Provide the [X, Y] coordinate of the cell's center where the given text is located.  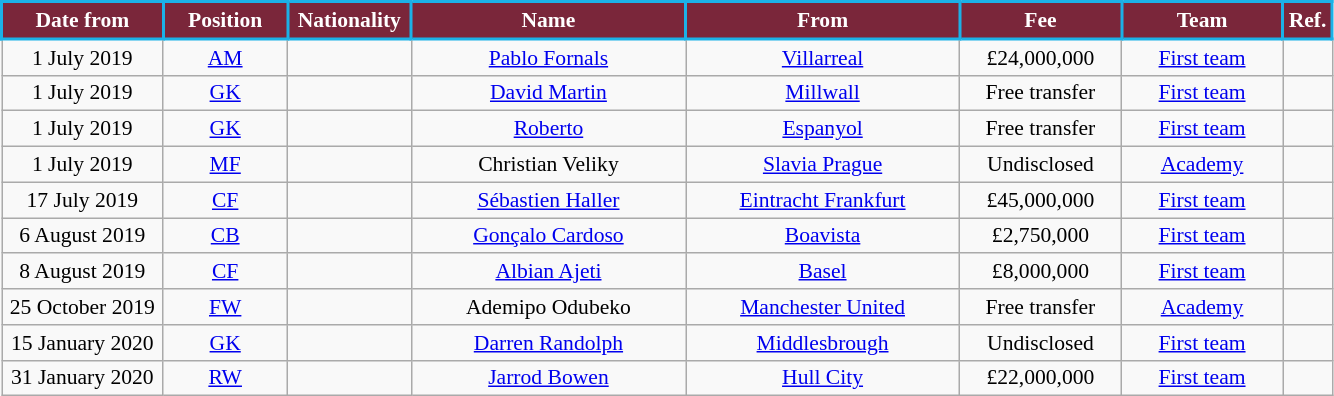
Darren Randolph [548, 343]
Ref. [1308, 20]
AM [225, 57]
£45,000,000 [1041, 200]
Date from [83, 20]
15 January 2020 [83, 343]
31 January 2020 [83, 378]
CB [225, 236]
Villarreal [823, 57]
MF [225, 165]
From [823, 20]
FW [225, 307]
Fee [1041, 20]
Middlesbrough [823, 343]
£8,000,000 [1041, 272]
Pablo Fornals [548, 57]
Name [548, 20]
Slavia Prague [823, 165]
£24,000,000 [1041, 57]
Team [1202, 20]
6 August 2019 [83, 236]
Roberto [548, 129]
RW [225, 378]
Eintracht Frankfurt [823, 200]
Albian Ajeti [548, 272]
25 October 2019 [83, 307]
Espanyol [823, 129]
Ademipo Odubeko [548, 307]
Manchester United [823, 307]
8 August 2019 [83, 272]
David Martin [548, 93]
Nationality [349, 20]
Christian Veliky [548, 165]
Basel [823, 272]
Jarrod Bowen [548, 378]
Sébastien Haller [548, 200]
Gonçalo Cardoso [548, 236]
Hull City [823, 378]
£2,750,000 [1041, 236]
Boavista [823, 236]
17 July 2019 [83, 200]
£22,000,000 [1041, 378]
Position [225, 20]
Millwall [823, 93]
